For the text-containing cell, return its midpoint in [x, y] coordinate format. 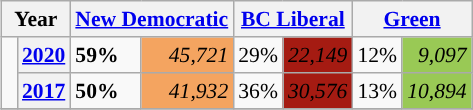
12% [377, 55]
2017 [44, 91]
9,097 [436, 55]
2020 [44, 55]
50% [106, 91]
22,149 [318, 55]
45,721 [187, 55]
30,576 [318, 91]
29% [258, 55]
10,894 [436, 91]
59% [106, 55]
New Democratic [152, 19]
Year [36, 19]
41,932 [187, 91]
13% [377, 91]
BC Liberal [292, 19]
Green [412, 19]
36% [258, 91]
